For the text-containing cell, return its midpoint in (x, y) coordinate format. 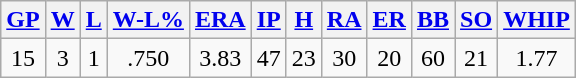
1 (94, 58)
21 (476, 58)
ERA (220, 20)
W-L% (148, 20)
IP (268, 20)
L (94, 20)
60 (432, 58)
3 (62, 58)
.750 (148, 58)
GP (23, 20)
BB (432, 20)
30 (344, 58)
15 (23, 58)
23 (304, 58)
RA (344, 20)
1.77 (537, 58)
47 (268, 58)
20 (389, 58)
H (304, 20)
WHIP (537, 20)
ER (389, 20)
W (62, 20)
3.83 (220, 58)
SO (476, 20)
